Determine the (X, Y) coordinate at the center of the cell enclosing the given text.  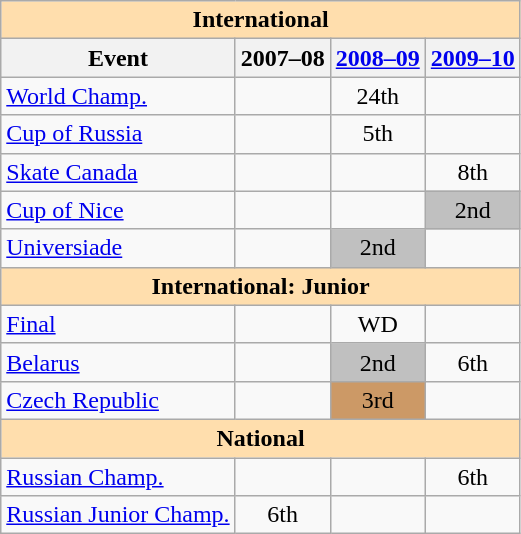
3rd (378, 400)
Skate Canada (118, 172)
24th (378, 96)
Cup of Nice (118, 210)
2009–10 (472, 58)
WD (378, 324)
Czech Republic (118, 400)
Final (118, 324)
Event (118, 58)
Russian Junior Champ. (118, 515)
International: Junior (261, 286)
8th (472, 172)
International (261, 20)
Russian Champ. (118, 477)
Universiade (118, 248)
2007–08 (282, 58)
Cup of Russia (118, 134)
5th (378, 134)
Belarus (118, 362)
National (261, 438)
2008–09 (378, 58)
World Champ. (118, 96)
